Scan for the cell matching the given text and deliver its [x, y] coordinate at center. 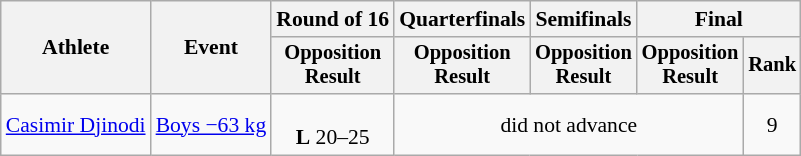
9 [772, 124]
Semifinals [584, 19]
Event [212, 48]
Boys −63 kg [212, 124]
Final [719, 19]
Round of 16 [332, 19]
L 20–25 [332, 124]
Casimir Djinodi [76, 124]
Rank [772, 66]
Quarterfinals [462, 19]
Athlete [76, 48]
did not advance [568, 124]
